Scan for the cell matching the given text and deliver its [x, y] coordinate at center. 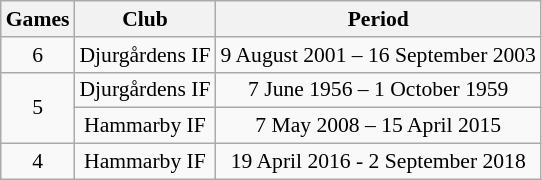
Period [378, 19]
Games [38, 19]
7 May 2008 – 15 April 2015 [378, 126]
Club [144, 19]
9 August 2001 – 16 September 2003 [378, 55]
6 [38, 55]
7 June 1956 – 1 October 1959 [378, 90]
5 [38, 108]
4 [38, 162]
19 April 2016 - 2 September 2018 [378, 162]
